Extract the (X, Y) coordinate from the center of the cell holding the provided text.  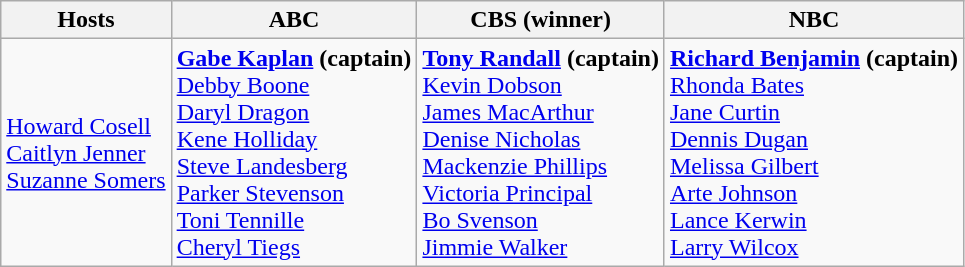
NBC (814, 20)
Tony Randall (captain)Kevin DobsonJames MacArthurDenise NicholasMackenzie PhillipsVictoria PrincipalBo SvensonJimmie Walker (541, 152)
CBS (winner) (541, 20)
Hosts (86, 20)
Gabe Kaplan (captain)Debby BooneDaryl DragonKene HollidaySteve LandesbergParker StevensonToni TennilleCheryl Tiegs (294, 152)
Howard CosellCaitlyn JennerSuzanne Somers (86, 152)
ABC (294, 20)
Richard Benjamin (captain)Rhonda BatesJane CurtinDennis DuganMelissa GilbertArte JohnsonLance KerwinLarry Wilcox (814, 152)
